Return the [X, Y] coordinate for the center point of the cell that contains the specified text.  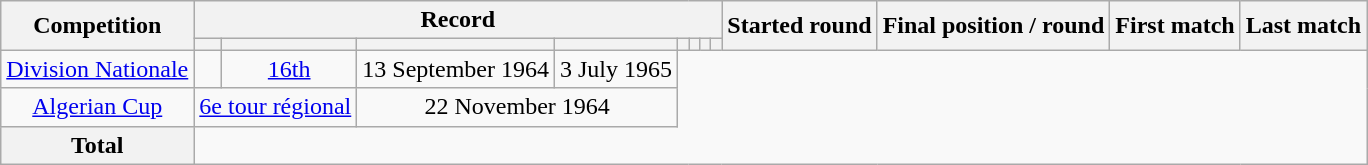
Final position / round [994, 26]
16th [290, 69]
Competition [98, 26]
3 July 1965 [616, 69]
13 September 1964 [456, 69]
Last match [1303, 26]
Division Nationale [98, 69]
22 November 1964 [518, 107]
Record [458, 20]
Algerian Cup [98, 107]
Started round [800, 26]
First match [1175, 26]
6e tour régional [276, 107]
Total [98, 145]
